Provide the (X, Y) coordinate of the cell's center where the given text is located.  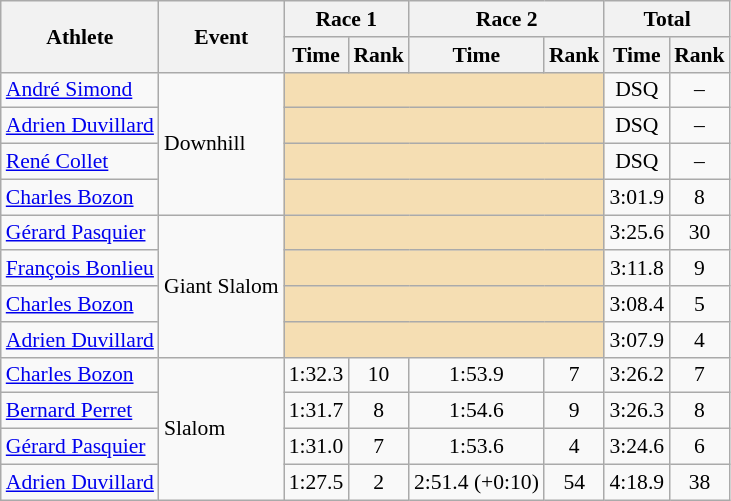
5 (700, 304)
2:51.4 (+0:10) (476, 482)
Slalom (222, 428)
1:27.5 (316, 482)
François Bonlieu (80, 269)
10 (378, 375)
René Collet (80, 162)
Giant Slalom (222, 286)
3:11.8 (636, 269)
Bernard Perret (80, 411)
1:53.9 (476, 375)
Event (222, 36)
Downhill (222, 143)
Athlete (80, 36)
Race 1 (346, 19)
54 (574, 482)
38 (700, 482)
1:53.6 (476, 447)
3:08.4 (636, 304)
3:26.2 (636, 375)
30 (700, 233)
Total (666, 19)
3:25.6 (636, 233)
André Simond (80, 90)
Race 2 (507, 19)
6 (700, 447)
3:01.9 (636, 197)
1:31.7 (316, 411)
2 (378, 482)
1:32.3 (316, 375)
3:24.6 (636, 447)
3:07.9 (636, 340)
1:31.0 (316, 447)
1:54.6 (476, 411)
3:26.3 (636, 411)
4:18.9 (636, 482)
